Return (X, Y) of the center of cell containing provided text 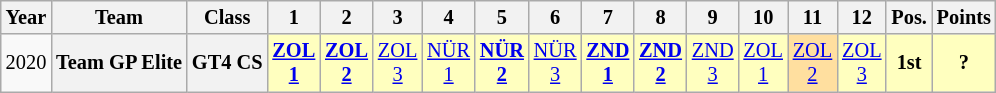
6 (556, 17)
Year (26, 17)
Class (227, 17)
GT4 CS (227, 63)
2020 (26, 63)
1st (908, 63)
5 (502, 17)
ZND3 (713, 63)
1 (294, 17)
Team (119, 17)
10 (762, 17)
Pos. (908, 17)
8 (660, 17)
NÜR3 (556, 63)
NÜR1 (448, 63)
Points (964, 17)
ZND2 (660, 63)
? (964, 63)
7 (608, 17)
11 (812, 17)
Team GP Elite (119, 63)
3 (398, 17)
ZND1 (608, 63)
9 (713, 17)
4 (448, 17)
2 (346, 17)
NÜR2 (502, 63)
12 (862, 17)
